Scan for the cell matching the given text and deliver its (X, Y) coordinate at center. 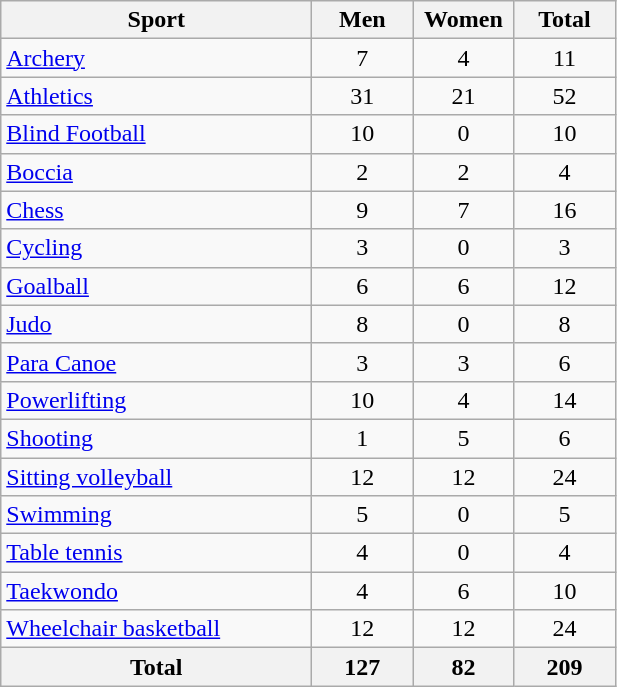
Sport (156, 20)
Powerlifting (156, 400)
9 (362, 210)
Blind Football (156, 134)
Taekwondo (156, 591)
82 (464, 667)
Cycling (156, 248)
1 (362, 438)
Goalball (156, 286)
Table tennis (156, 553)
Women (464, 20)
31 (362, 96)
Athletics (156, 96)
11 (564, 58)
127 (362, 667)
Archery (156, 58)
Men (362, 20)
Para Canoe (156, 362)
21 (464, 96)
Chess (156, 210)
Swimming (156, 515)
Boccia (156, 172)
14 (564, 400)
Judo (156, 324)
Wheelchair basketball (156, 629)
Shooting (156, 438)
209 (564, 667)
16 (564, 210)
Sitting volleyball (156, 477)
52 (564, 96)
